Detect which cell encompasses the target text, then output its [x, y] center coordinate. 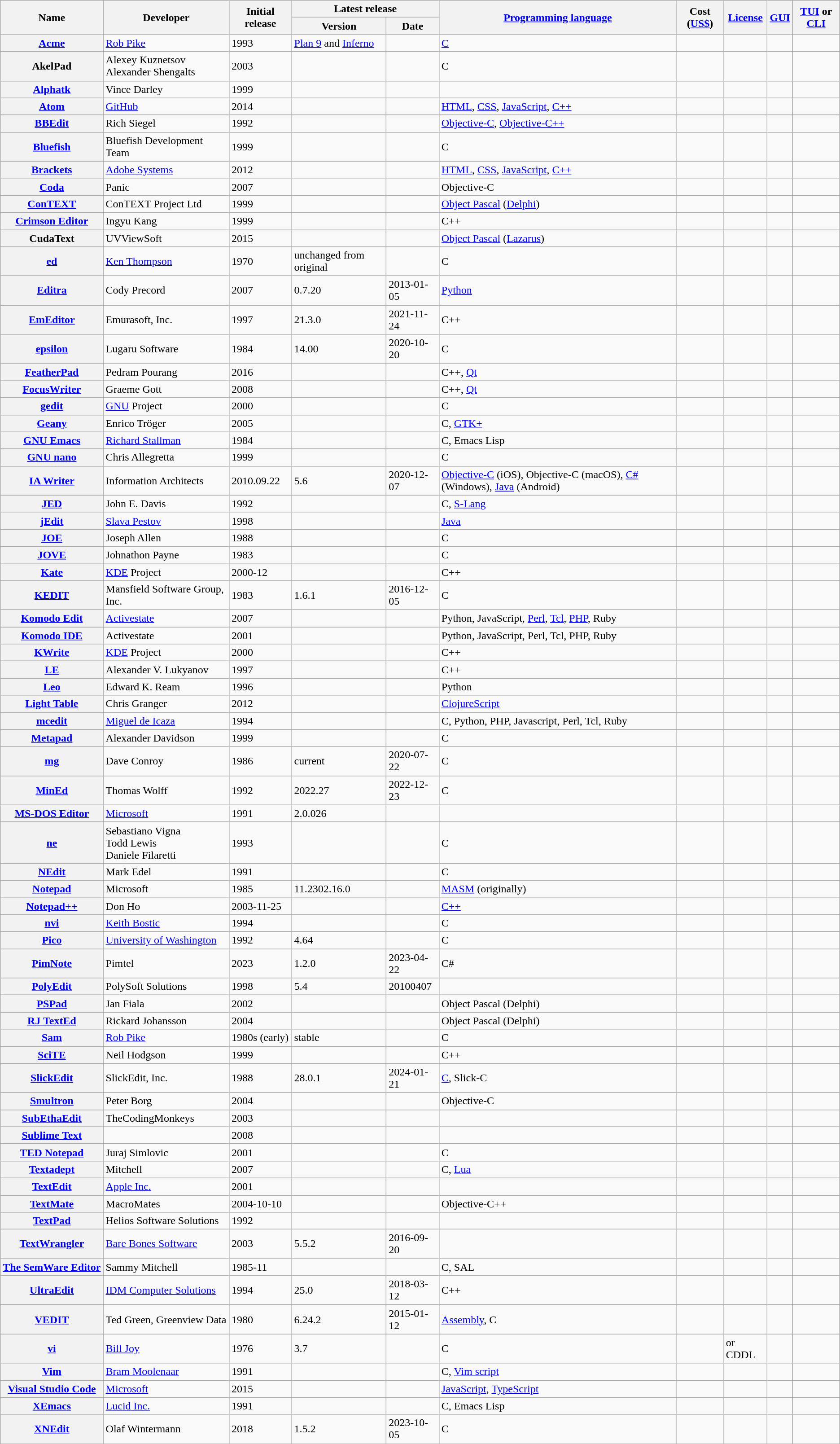
Bill Joy [166, 1348]
LE [52, 670]
Peter Borg [166, 1101]
NEdit [52, 872]
gedit [52, 406]
Ted Green, Greenview Data [166, 1320]
Panic [166, 187]
Objective-C, Objective-C++ [557, 123]
Thomas Wolff [166, 790]
Visual Studio Code [52, 1389]
ConTEXT Project Ltd [166, 204]
TextWrangler [52, 1244]
TUI or CLI [816, 18]
UltraEdit [52, 1290]
Ingyu Kang [166, 221]
14.00 [339, 349]
Sublime Text [52, 1135]
Joseph Allen [166, 538]
GUI [780, 18]
Bram Moolenaar [166, 1372]
Miguel de Icaza [166, 721]
Plan 9 and Inferno [339, 43]
11.2302.16.0 [339, 889]
Information Architects [166, 480]
John E. Davis [166, 504]
JOVE [52, 555]
Richard Stallman [166, 440]
1.5.2 [339, 1429]
Mansfield Software Group, Inc. [166, 595]
5.5.2 [339, 1244]
Coda [52, 187]
Textadept [52, 1169]
BBEdit [52, 123]
SlickEdit, Inc. [166, 1078]
JOE [52, 538]
unchanged from original [339, 261]
C, S-Lang [557, 504]
Objective-C (iOS), Objective-C (macOS), C# (Windows), Java (Android) [557, 480]
Developer [166, 18]
1980 [260, 1320]
Sammy Mitchell [166, 1267]
C, SAL [557, 1267]
Initial release [260, 18]
University of Washington [166, 940]
ne [52, 843]
MinEd [52, 790]
2023-10-05 [413, 1429]
TED Notepad [52, 1152]
Assembly, C [557, 1320]
Objective-C++ [557, 1203]
Lugaru Software [166, 349]
Notepad++ [52, 906]
2016 [260, 372]
Komodo IDE [52, 636]
Chris Allegretta [166, 457]
Cody Precord [166, 291]
XEmacs [52, 1406]
0.7.20 [339, 291]
Sebastiano VignaTodd LewisDaniele Filaretti [166, 843]
IA Writer [52, 480]
1986 [260, 761]
5.6 [339, 480]
Smultron [52, 1101]
2002 [260, 1004]
GNU nano [52, 457]
Bluefish Development Team [166, 146]
2014 [260, 106]
MS-DOS Editor [52, 813]
mcedit [52, 721]
2020-12-07 [413, 480]
Date [413, 26]
2010.09.22 [260, 480]
Olaf Wintermann [166, 1429]
RJ TextEd [52, 1021]
AkelPad [52, 66]
2022.27 [339, 790]
2013-01-05 [413, 291]
UVViewSoft [166, 238]
Apple Inc. [166, 1186]
C, Slick-C [557, 1078]
Edward K. Ream [166, 687]
2004-10-10 [260, 1203]
TextEdit [52, 1186]
6.24.2 [339, 1320]
TextPad [52, 1221]
2000-12 [260, 572]
Juraj Simlovic [166, 1152]
Keith Bostic [166, 923]
nvi [52, 923]
2020-07-22 [413, 761]
2024-01-21 [413, 1078]
2015-01-12 [413, 1320]
Light Table [52, 704]
Version [339, 26]
TextMate [52, 1203]
1985-11 [260, 1267]
Leo [52, 687]
Mark Edel [166, 872]
SubEthaEdit [52, 1118]
2018 [260, 1429]
Komodo Edit [52, 619]
current [339, 761]
JED [52, 504]
Adobe Systems [166, 170]
Jan Fiala [166, 1004]
Alexey KuznetsovAlexander Shengalts [166, 66]
Don Ho [166, 906]
C, Python, PHP, Javascript, Perl, Tcl, Ruby [557, 721]
1.6.1 [339, 595]
Helios Software Solutions [166, 1221]
2021-11-24 [413, 320]
Crimson Editor [52, 221]
VEDIT [52, 1320]
25.0 [339, 1290]
Cost (US$) [700, 18]
FeatherPad [52, 372]
2018-03-12 [413, 1290]
Brackets [52, 170]
Alexander V. Lukyanov [166, 670]
vi [52, 1348]
Rich Siegel [166, 123]
2020-10-20 [413, 349]
TheCodingMonkeys [166, 1118]
GNU Project [166, 406]
Johnathon Payne [166, 555]
SlickEdit [52, 1078]
JavaScript, TypeScript [557, 1389]
2016-12-05 [413, 595]
KWrite [52, 653]
ed [52, 261]
5.4 [339, 987]
GitHub [166, 106]
2022-12-23 [413, 790]
MacroMates [166, 1203]
PolyEdit [52, 987]
Pedram Pourang [166, 372]
3.7 [339, 1348]
21.3.0 [339, 320]
PolySoft Solutions [166, 987]
The SemWare Editor [52, 1267]
Vim [52, 1372]
Bluefish [52, 146]
1996 [260, 687]
Alphatk [52, 89]
PimNote [52, 963]
jEdit [52, 521]
C, Vim script [557, 1372]
FocusWriter [52, 389]
Geany [52, 423]
SciTE [52, 1055]
Bare Bones Software [166, 1244]
2023 [260, 963]
EmEditor [52, 320]
stable [339, 1038]
Object Pascal (Lazarus) [557, 238]
Alexander Davidson [166, 738]
28.0.1 [339, 1078]
PSPad [52, 1004]
KEDIT [52, 595]
1985 [260, 889]
GNU Emacs [52, 440]
Name [52, 18]
Pimtel [166, 963]
2023-04-22 [413, 963]
Acme [52, 43]
Sam [52, 1038]
Metapad [52, 738]
MASM (originally) [557, 889]
Mitchell [166, 1169]
1980s (early) [260, 1038]
Neil Hodgson [166, 1055]
Dave Conroy [166, 761]
Latest release [365, 9]
epsilon [52, 349]
Lucid Inc. [166, 1406]
Chris Granger [166, 704]
Kate [52, 572]
4.64 [339, 940]
1970 [260, 261]
CudaText [52, 238]
C# [557, 963]
Programming language [557, 18]
Java [557, 521]
2016-09-20 [413, 1244]
mg [52, 761]
2003-11-25 [260, 906]
Pico [52, 940]
License [745, 18]
Editra [52, 291]
Rickard Johansson [166, 1021]
ConTEXT [52, 204]
Notepad [52, 889]
Enrico Tröger [166, 423]
ClojureScript [557, 704]
Ken Thompson [166, 261]
Graeme Gott [166, 389]
Slava Pestov [166, 521]
C, GTK+ [557, 423]
XNEdit [52, 1429]
1.2.0 [339, 963]
Emurasoft, Inc. [166, 320]
2005 [260, 423]
Atom [52, 106]
IDM Computer Solutions [166, 1290]
or CDDL [745, 1348]
C, Lua [557, 1169]
Vince Darley [166, 89]
20100407 [413, 987]
1976 [260, 1348]
2.0.026 [339, 813]
